Provide the [x, y] coordinate of the cell's center where the given text is located.  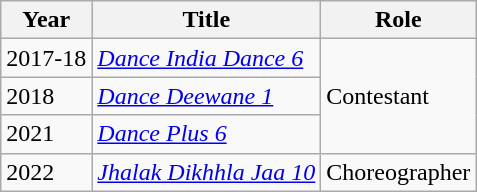
Year [46, 20]
2018 [46, 96]
Contestant [398, 96]
2017-18 [46, 58]
2022 [46, 172]
Jhalak Dikhhla Jaa 10 [206, 172]
Role [398, 20]
Choreographer [398, 172]
Dance Plus 6 [206, 134]
Dance Deewane 1 [206, 96]
Title [206, 20]
2021 [46, 134]
Dance India Dance 6 [206, 58]
